Scan for the cell matching the given text and deliver its [x, y] coordinate at center. 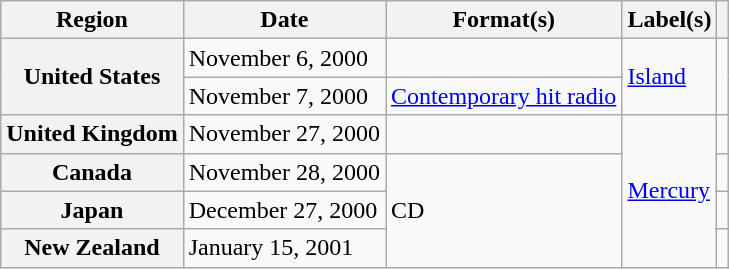
November 27, 2000 [284, 134]
November 28, 2000 [284, 172]
New Zealand [92, 248]
Canada [92, 172]
Format(s) [504, 20]
United States [92, 77]
November 7, 2000 [284, 96]
January 15, 2001 [284, 248]
CD [504, 210]
Label(s) [670, 20]
Date [284, 20]
December 27, 2000 [284, 210]
Japan [92, 210]
Contemporary hit radio [504, 96]
United Kingdom [92, 134]
Mercury [670, 191]
Island [670, 77]
Region [92, 20]
November 6, 2000 [284, 58]
